For the text-containing cell, return its midpoint in [X, Y] coordinate format. 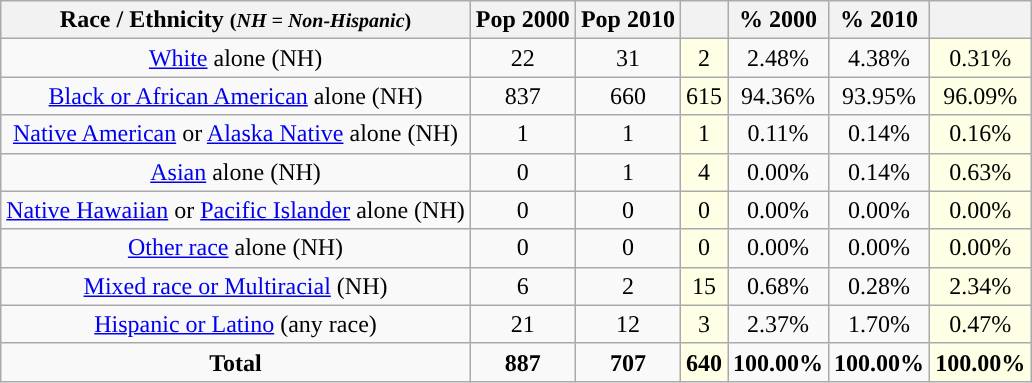
Pop 2010 [628, 20]
Native American or Alaska Native alone (NH) [236, 134]
2.34% [980, 286]
21 [522, 324]
0.28% [880, 286]
94.36% [778, 96]
4.38% [880, 58]
6 [522, 286]
15 [704, 286]
2.48% [778, 58]
837 [522, 96]
Pop 2000 [522, 20]
0.47% [980, 324]
Black or African American alone (NH) [236, 96]
12 [628, 324]
2.37% [778, 324]
0.31% [980, 58]
0.16% [980, 134]
White alone (NH) [236, 58]
887 [522, 362]
Native Hawaiian or Pacific Islander alone (NH) [236, 210]
0.11% [778, 134]
1.70% [880, 324]
Mixed race or Multiracial (NH) [236, 286]
% 2000 [778, 20]
96.09% [980, 96]
4 [704, 172]
22 [522, 58]
0.68% [778, 286]
707 [628, 362]
3 [704, 324]
Hispanic or Latino (any race) [236, 324]
Total [236, 362]
Other race alone (NH) [236, 248]
640 [704, 362]
615 [704, 96]
31 [628, 58]
% 2010 [880, 20]
660 [628, 96]
Race / Ethnicity (NH = Non-Hispanic) [236, 20]
0.63% [980, 172]
Asian alone (NH) [236, 172]
93.95% [880, 96]
